Provide the (x, y) coordinate of the cell's center where the given text is located.  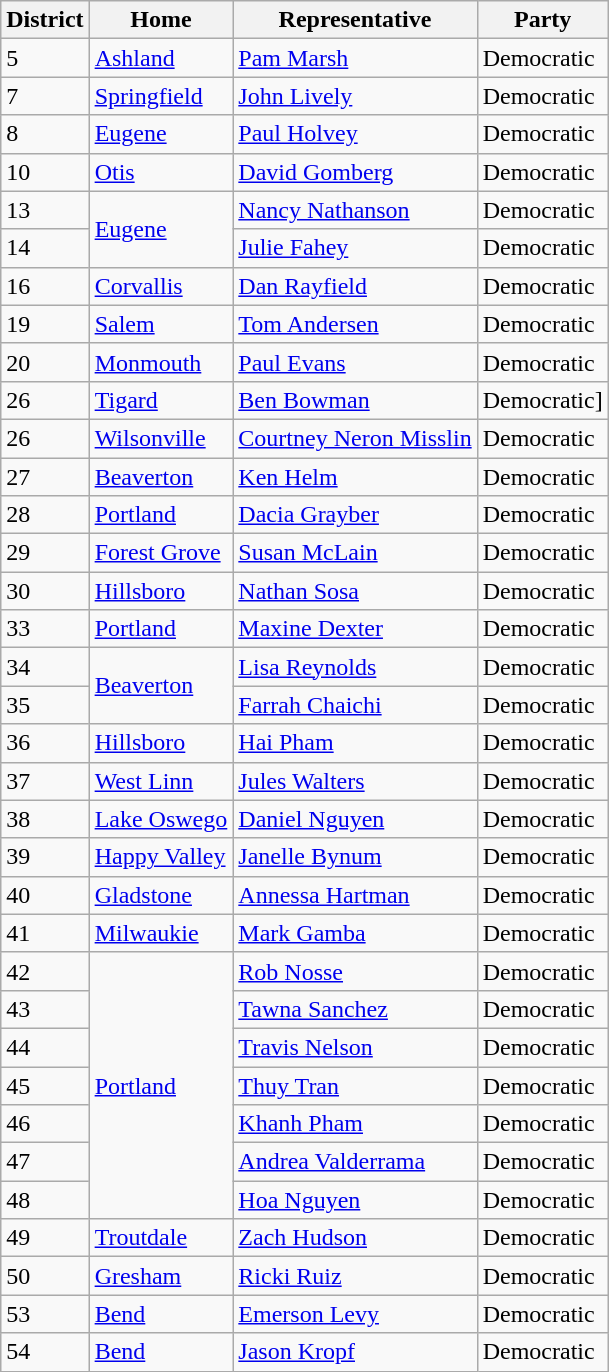
Emerson Levy (355, 1314)
Thuy Tran (355, 1085)
47 (45, 1162)
Happy Valley (161, 857)
Nathan Sosa (355, 591)
44 (45, 1047)
Milwaukie (161, 933)
7 (45, 96)
Ashland (161, 58)
19 (45, 324)
Zach Hudson (355, 1238)
8 (45, 134)
37 (45, 781)
District (45, 20)
Nancy Nathanson (355, 210)
Lake Oswego (161, 819)
Ricki Ruiz (355, 1276)
Springfield (161, 96)
Dan Rayfield (355, 286)
Dacia Grayber (355, 515)
45 (45, 1085)
14 (45, 248)
Otis (161, 172)
Daniel Nguyen (355, 819)
Tom Andersen (355, 324)
Lisa Reynolds (355, 667)
Paul Holvey (355, 134)
20 (45, 362)
48 (45, 1200)
Home (161, 20)
Janelle Bynum (355, 857)
Salem (161, 324)
Monmouth (161, 362)
Corvallis (161, 286)
38 (45, 819)
30 (45, 591)
54 (45, 1352)
Mark Gamba (355, 933)
Paul Evans (355, 362)
53 (45, 1314)
Khanh Pham (355, 1124)
Annessa Hartman (355, 895)
34 (45, 667)
Farrah Chaichi (355, 705)
10 (45, 172)
John Lively (355, 96)
Andrea Valderrama (355, 1162)
40 (45, 895)
Rob Nosse (355, 971)
29 (45, 553)
Party (542, 20)
Courtney Neron Misslin (355, 438)
5 (45, 58)
43 (45, 1009)
33 (45, 629)
Gresham (161, 1276)
Hai Pham (355, 743)
Hoa Nguyen (355, 1200)
50 (45, 1276)
Forest Grove (161, 553)
Wilsonville (161, 438)
49 (45, 1238)
Democratic] (542, 400)
27 (45, 477)
39 (45, 857)
Ben Bowman (355, 400)
Gladstone (161, 895)
Ken Helm (355, 477)
16 (45, 286)
Jason Kropf (355, 1352)
42 (45, 971)
35 (45, 705)
36 (45, 743)
28 (45, 515)
Maxine Dexter (355, 629)
Troutdale (161, 1238)
46 (45, 1124)
Susan McLain (355, 553)
West Linn (161, 781)
41 (45, 933)
13 (45, 210)
Pam Marsh (355, 58)
Travis Nelson (355, 1047)
Tawna Sanchez (355, 1009)
David Gomberg (355, 172)
Representative (355, 20)
Julie Fahey (355, 248)
Jules Walters (355, 781)
Tigard (161, 400)
